Detect which cell encompasses the target text, then output its [X, Y] center coordinate. 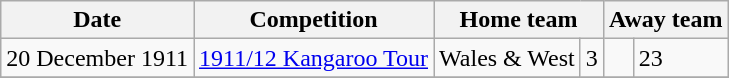
Home team [519, 20]
Away team [666, 20]
20 December 1911 [98, 58]
Competition [314, 20]
1911/12 Kangaroo Tour [314, 58]
Date [98, 20]
3 [592, 58]
Wales & West [508, 58]
23 [680, 58]
